For the text-containing cell, return its midpoint in (x, y) coordinate format. 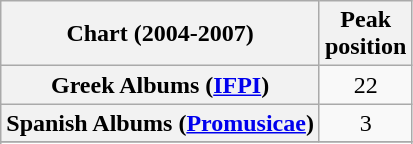
Chart (2004-2007) (160, 34)
Peakposition (365, 34)
3 (365, 123)
22 (365, 85)
Greek Albums (IFPI) (160, 85)
Spanish Albums (Promusicae) (160, 123)
